Capture the cell that displays the provided text and extract its (X, Y) central coordinate. 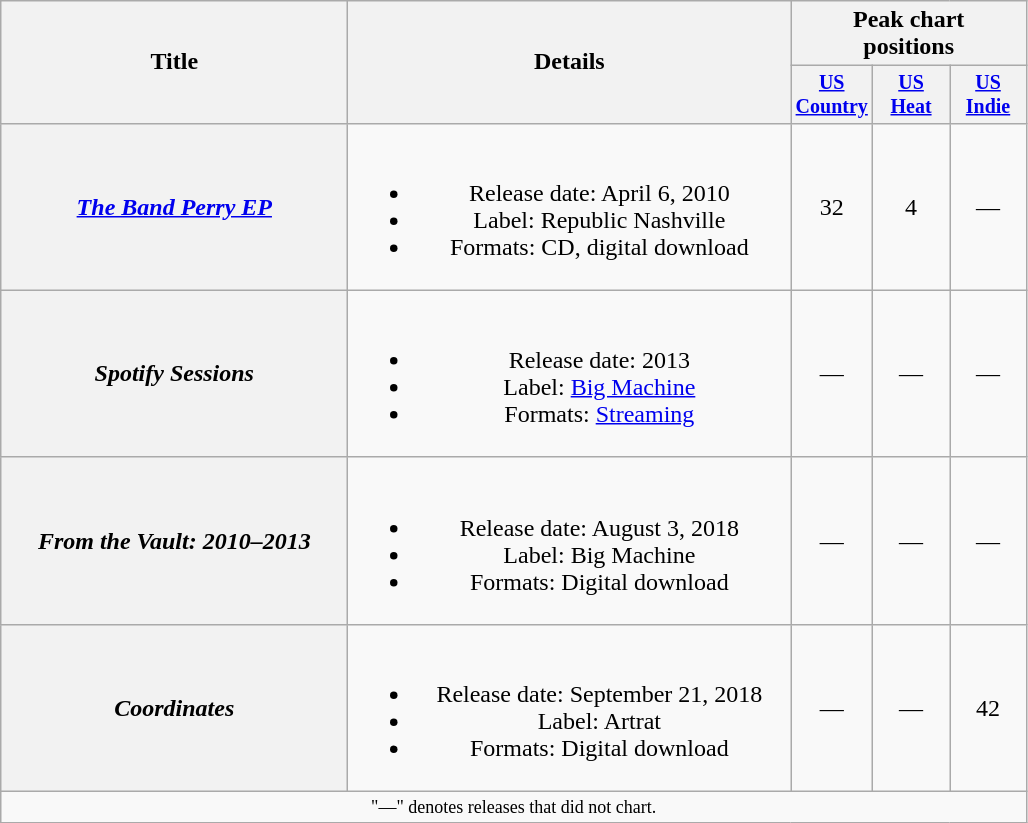
"—" denotes releases that did not chart. (514, 808)
4 (912, 206)
USHeat (912, 94)
Details (570, 62)
The Band Perry EP (174, 206)
Release date: April 6, 2010Label: Republic NashvilleFormats: CD, digital download (570, 206)
US Country (832, 94)
Release date: 2013Label: Big MachineFormats: Streaming (570, 374)
Title (174, 62)
Release date: September 21, 2018Label: ArtratFormats: Digital download (570, 708)
Coordinates (174, 708)
32 (832, 206)
42 (988, 708)
From the Vault: 2010–2013 (174, 540)
Release date: August 3, 2018Label: Big MachineFormats: Digital download (570, 540)
Spotify Sessions (174, 374)
USIndie (988, 94)
Peak chartpositions (909, 34)
